Determine the (X, Y) coordinate at the center of the cell enclosing the given text.  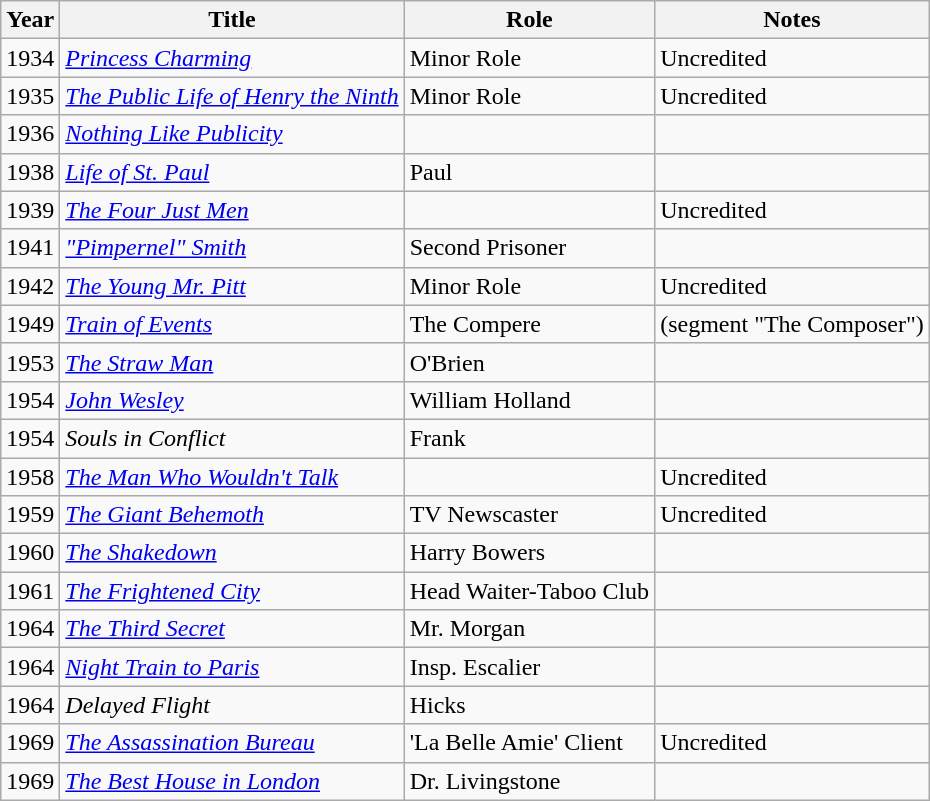
1961 (30, 591)
Hicks (529, 705)
William Holland (529, 400)
1935 (30, 96)
The Frightened City (232, 591)
Harry Bowers (529, 553)
Princess Charming (232, 58)
The Best House in London (232, 781)
The Man Who Wouldn't Talk (232, 477)
The Shakedown (232, 553)
Frank (529, 438)
1959 (30, 515)
Head Waiter-Taboo Club (529, 591)
1960 (30, 553)
1941 (30, 248)
The Young Mr. Pitt (232, 286)
Night Train to Paris (232, 667)
The Straw Man (232, 362)
Souls in Conflict (232, 438)
1958 (30, 477)
Insp. Escalier (529, 667)
Paul (529, 172)
Delayed Flight (232, 705)
1934 (30, 58)
1936 (30, 134)
The Third Secret (232, 629)
Notes (792, 20)
"Pimpernel" Smith (232, 248)
Life of St. Paul (232, 172)
(segment "The Composer") (792, 324)
Nothing Like Publicity (232, 134)
'La Belle Amie' Client (529, 743)
Dr. Livingstone (529, 781)
Train of Events (232, 324)
1938 (30, 172)
Second Prisoner (529, 248)
The Four Just Men (232, 210)
John Wesley (232, 400)
The Giant Behemoth (232, 515)
The Assassination Bureau (232, 743)
1953 (30, 362)
O'Brien (529, 362)
Year (30, 20)
1942 (30, 286)
The Public Life of Henry the Ninth (232, 96)
TV Newscaster (529, 515)
1949 (30, 324)
Title (232, 20)
1939 (30, 210)
Mr. Morgan (529, 629)
The Compere (529, 324)
Role (529, 20)
